Search for the cell housing the specified text and yield its (X, Y) center coordinate. 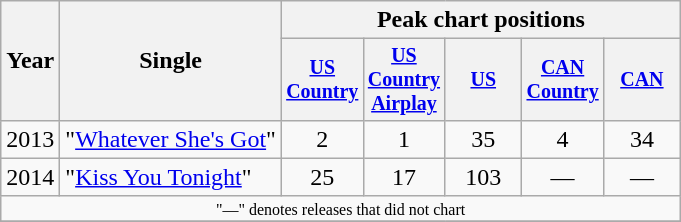
US Country (322, 80)
1 (404, 139)
CAN (642, 80)
35 (484, 139)
Year (30, 61)
34 (642, 139)
US (484, 80)
4 (563, 139)
CAN Country (563, 80)
"Kiss You Tonight" (171, 177)
Peak chart positions (480, 20)
103 (484, 177)
2014 (30, 177)
US Country Airplay (404, 80)
25 (322, 177)
2013 (30, 139)
"—" denotes releases that did not chart (341, 208)
"Whatever She's Got" (171, 139)
Single (171, 61)
2 (322, 139)
17 (404, 177)
